Provide the (X, Y) coordinate of the cell's center where the given text is located.  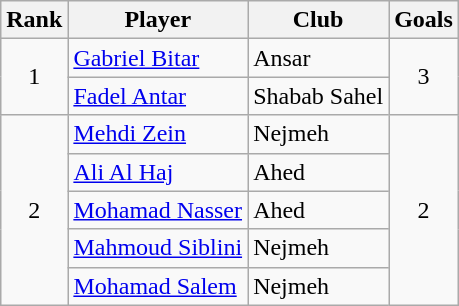
1 (34, 77)
Gabriel Bitar (158, 58)
Ali Al Haj (158, 172)
Mahmoud Siblini (158, 248)
Mehdi Zein (158, 134)
Mohamad Nasser (158, 210)
Fadel Antar (158, 96)
Player (158, 20)
Ansar (318, 58)
Club (318, 20)
Goals (424, 20)
Shabab Sahel (318, 96)
3 (424, 77)
Rank (34, 20)
Mohamad Salem (158, 286)
